For the text-containing cell, return its midpoint in [x, y] coordinate format. 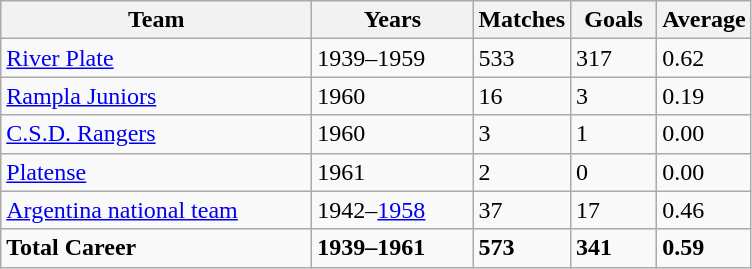
16 [522, 96]
C.S.D. Rangers [156, 134]
0.46 [704, 210]
17 [614, 210]
Argentina national team [156, 210]
Goals [614, 20]
0.19 [704, 96]
37 [522, 210]
0.62 [704, 58]
Rampla Juniors [156, 96]
Total Career [156, 248]
317 [614, 58]
Team [156, 20]
1942–1958 [392, 210]
1961 [392, 172]
0 [614, 172]
River Plate [156, 58]
1939–1959 [392, 58]
341 [614, 248]
0.59 [704, 248]
Platense [156, 172]
1939–1961 [392, 248]
Average [704, 20]
Matches [522, 20]
533 [522, 58]
573 [522, 248]
2 [522, 172]
Years [392, 20]
1 [614, 134]
